Return the (X, Y) coordinate for the center point of the cell that contains the specified text.  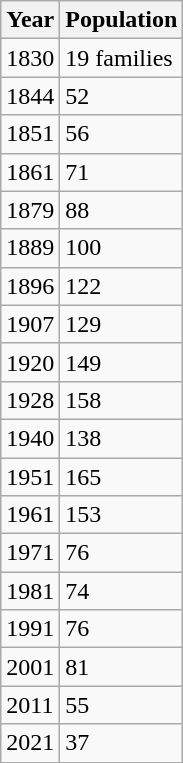
1889 (30, 248)
149 (122, 362)
81 (122, 667)
19 families (122, 58)
1981 (30, 591)
1928 (30, 400)
56 (122, 134)
1940 (30, 438)
52 (122, 96)
2011 (30, 705)
2001 (30, 667)
88 (122, 210)
1907 (30, 324)
37 (122, 743)
1971 (30, 553)
1830 (30, 58)
1861 (30, 172)
1896 (30, 286)
1851 (30, 134)
1879 (30, 210)
1961 (30, 515)
122 (122, 286)
2021 (30, 743)
138 (122, 438)
158 (122, 400)
71 (122, 172)
165 (122, 477)
1920 (30, 362)
1991 (30, 629)
55 (122, 705)
Year (30, 20)
100 (122, 248)
Population (122, 20)
153 (122, 515)
74 (122, 591)
1844 (30, 96)
129 (122, 324)
1951 (30, 477)
